Extract the (x, y) coordinate from the center of the cell holding the provided text.  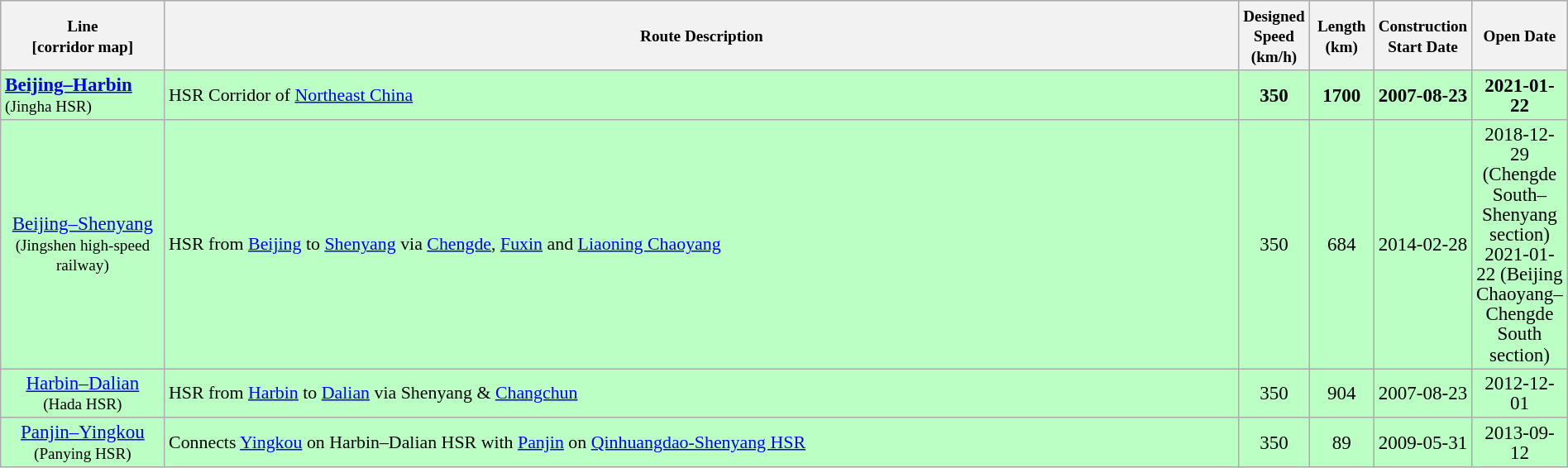
Harbin–Dalian(Hada HSR) (83, 394)
ConstructionStart Date (1422, 36)
904 (1341, 394)
1700 (1341, 96)
2009-05-31 (1422, 443)
2021-01-22 (1520, 96)
Length(km) (1341, 36)
2012-12-01 (1520, 394)
2018-12-29 (Chengde South–Shenyang section)2021-01-22 (Beijing Chaoyang–Chengde South section) (1520, 245)
HSR from Beijing to Shenyang via Chengde, Fuxin and Liaoning Chaoyang (701, 245)
Open Date (1520, 36)
Connects Yingkou on Harbin–Dalian HSR with Panjin on Qinhuangdao-Shenyang HSR (701, 443)
Line[corridor map] (83, 36)
2013-09-12 (1520, 443)
Panjin–Yingkou(Panying HSR) (83, 443)
HSR from Harbin to Dalian via Shenyang & Changchun (701, 394)
2014-02-28 (1422, 245)
Beijing–Shenyang(Jingshen high-speed railway) (83, 245)
Beijing–Harbin(Jingha HSR) (83, 96)
Route Description (701, 36)
HSR Corridor of Northeast China (701, 96)
DesignedSpeed(km/h) (1274, 36)
89 (1341, 443)
684 (1341, 245)
